Locate the cell with the specified text and output its (X, Y) center coordinate. 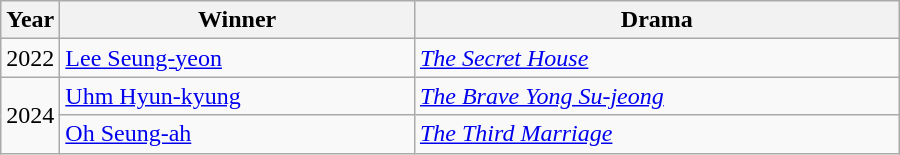
The Brave Yong Su-jeong (656, 96)
Oh Seung-ah (238, 134)
The Third Marriage (656, 134)
Year (30, 20)
2022 (30, 58)
Drama (656, 20)
2024 (30, 115)
The Secret House (656, 58)
Winner (238, 20)
Uhm Hyun-kyung (238, 96)
Lee Seung-yeon (238, 58)
